Find where the given text appears and provide that cell's center as (x, y) coordinate. 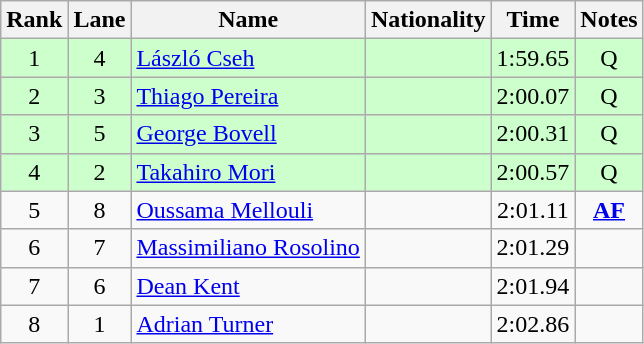
2:01.29 (533, 248)
Massimiliano Rosolino (248, 248)
2:02.86 (533, 324)
George Bovell (248, 134)
2:01.94 (533, 286)
2:00.31 (533, 134)
2:01.11 (533, 210)
Oussama Mellouli (248, 210)
Time (533, 20)
Name (248, 20)
AF (609, 210)
Dean Kent (248, 286)
Notes (609, 20)
1:59.65 (533, 58)
Adrian Turner (248, 324)
Nationality (428, 20)
2:00.07 (533, 96)
Rank (34, 20)
László Cseh (248, 58)
Thiago Pereira (248, 96)
2:00.57 (533, 172)
Takahiro Mori (248, 172)
Lane (100, 20)
